Output the [x, y] coordinate of the center of the cell containing the given text.  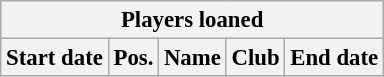
Players loaned [192, 20]
Club [256, 58]
Name [193, 58]
End date [334, 58]
Pos. [133, 58]
Start date [54, 58]
